Output the [x, y] coordinate of the center of the cell containing the given text.  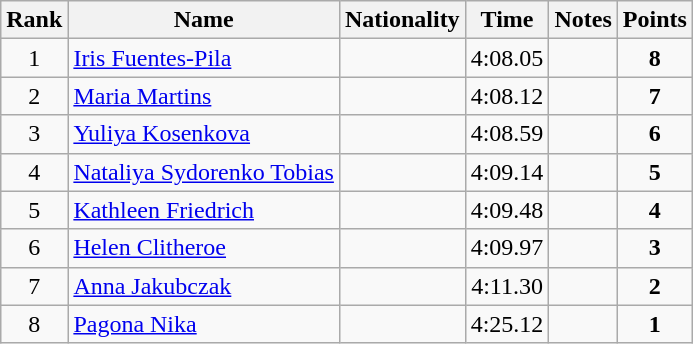
4:11.30 [507, 286]
4:09.48 [507, 210]
Maria Martins [204, 96]
Notes [583, 20]
4:09.14 [507, 172]
Kathleen Friedrich [204, 210]
4:08.59 [507, 134]
Points [654, 20]
Anna Jakubczak [204, 286]
Pagona Nika [204, 324]
Helen Clitheroe [204, 248]
4:08.12 [507, 96]
Time [507, 20]
Nataliya Sydorenko Tobias [204, 172]
4:08.05 [507, 58]
Yuliya Kosenkova [204, 134]
Iris Fuentes-Pila [204, 58]
Rank [34, 20]
Name [204, 20]
4:09.97 [507, 248]
Nationality [402, 20]
4:25.12 [507, 324]
